Identify which cell holds the provided text, then report its [X, Y] central coordinate. 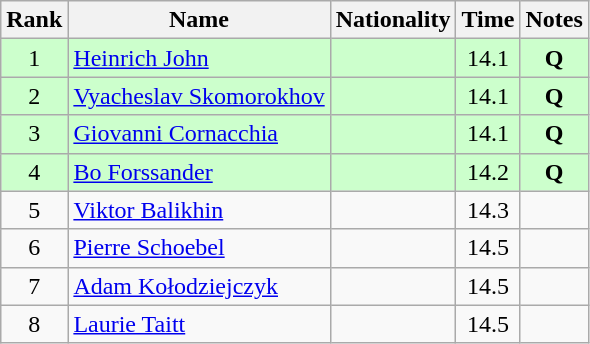
Heinrich John [199, 58]
1 [34, 58]
Viktor Balikhin [199, 210]
8 [34, 324]
14.3 [488, 210]
Name [199, 20]
4 [34, 172]
6 [34, 248]
Time [488, 20]
Bo Forssander [199, 172]
Laurie Taitt [199, 324]
Notes [554, 20]
3 [34, 134]
Nationality [393, 20]
Pierre Schoebel [199, 248]
7 [34, 286]
5 [34, 210]
Giovanni Cornacchia [199, 134]
2 [34, 96]
Rank [34, 20]
Vyacheslav Skomorokhov [199, 96]
Adam Kołodziejczyk [199, 286]
14.2 [488, 172]
